Capture the cell that displays the provided text and extract its (X, Y) central coordinate. 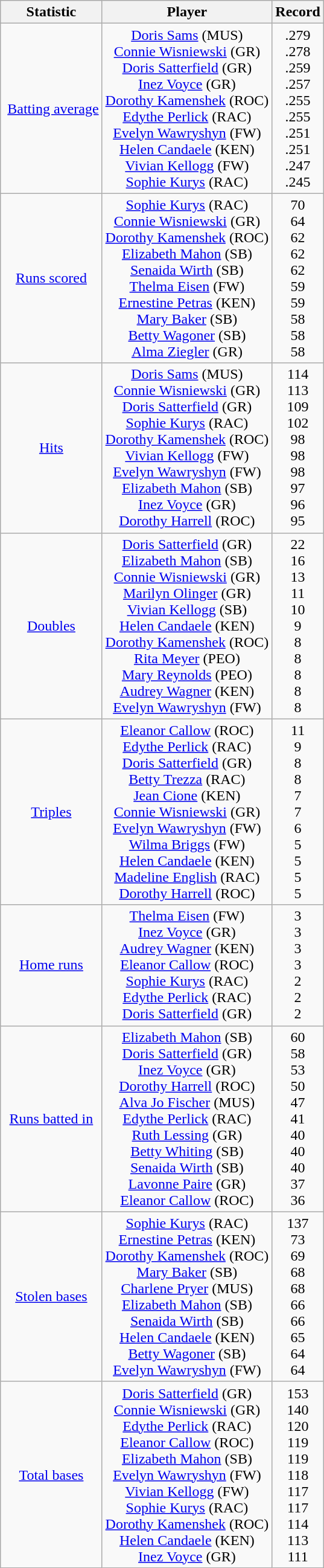
Total bases (51, 1474)
137 73 69 68 68 66 66 65 64 64 (298, 1296)
153 140 120 119 119 118 117 117 114 113 111 (298, 1474)
Batting average (51, 109)
Runs scored (51, 278)
3 3 3 3 2 2 2 (298, 965)
Triples (51, 812)
Thelma Eisen (FW)Inez Voyce (GR)Audrey Wagner (KEN)Eleanor Callow (ROC)Sophie Kurys (RAC)Edythe Perlick (RAC)Doris Satterfield (GR) (187, 965)
Statistic (51, 12)
Record (298, 12)
Doubles (51, 626)
22 16 13 11 10 9 8 8 8 8 8 (298, 626)
114 113 109 102 98 98 98 97 96 95 (298, 448)
.279 .278 .259 .257 .255 .255 .251 .251 .247 .245 (298, 109)
Home runs (51, 965)
60 58 53 50 47 41 40 40 40 37 36 (298, 1119)
Player (187, 12)
Hits (51, 448)
Runs batted in (51, 1119)
11 9 8 8 7 7 6 5 5 5 5 (298, 812)
70 64 62 62 62 59 59 58 58 58 (298, 278)
Stolen bases (51, 1296)
